Find where the given text appears and provide that cell's center as (x, y) coordinate. 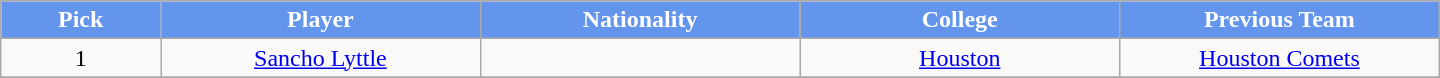
Nationality (640, 20)
Previous Team (1280, 20)
Sancho Lyttle (321, 58)
Player (321, 20)
College (960, 20)
1 (81, 58)
Houston (960, 58)
Houston Comets (1280, 58)
Pick (81, 20)
